Identify which cell holds the provided text, then report its [x, y] central coordinate. 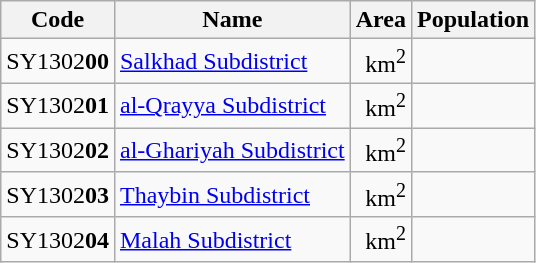
SY130204 [58, 240]
al-Ghariyah Subdistrict [232, 150]
Code [58, 20]
Population [472, 20]
SY130201 [58, 106]
SY130202 [58, 150]
SY130200 [58, 62]
SY130203 [58, 194]
Salkhad Subdistrict [232, 62]
Malah Subdistrict [232, 240]
al-Qrayya Subdistrict [232, 106]
Area [380, 20]
Thaybin Subdistrict [232, 194]
Name [232, 20]
